Capture the cell that displays the provided text and extract its [x, y] central coordinate. 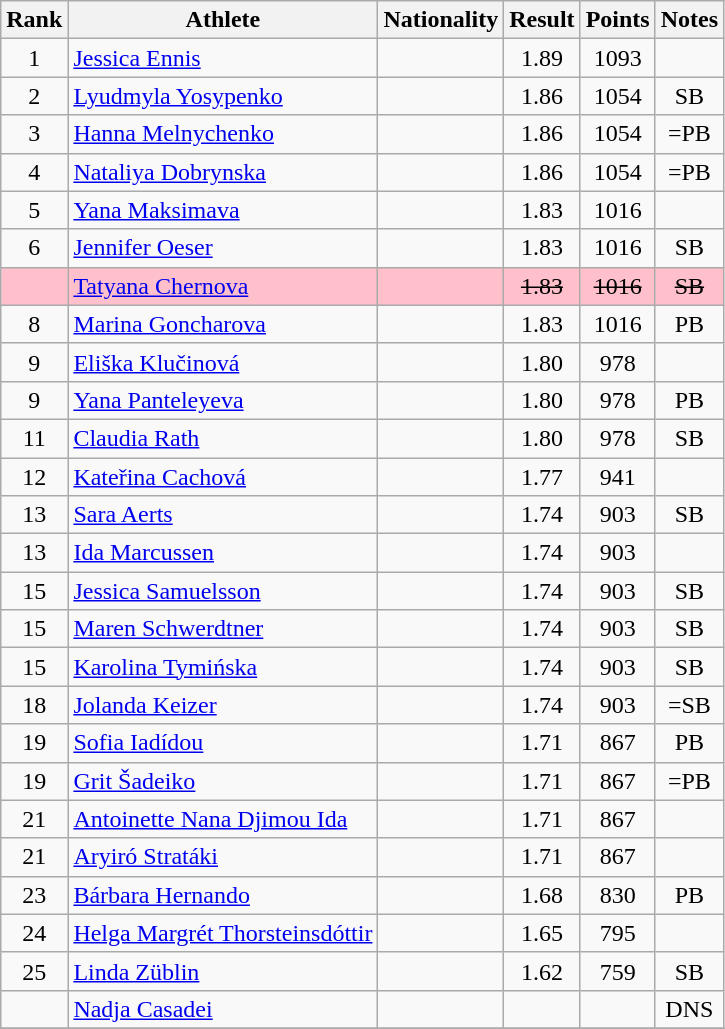
Maren Schwerdtner [223, 629]
4 [34, 172]
18 [34, 705]
23 [34, 895]
941 [618, 477]
Hanna Melnychenko [223, 134]
Nationality [441, 20]
Sara Aerts [223, 515]
Kateřina Cachová [223, 477]
1.68 [542, 895]
25 [34, 971]
8 [34, 324]
Yana Maksimava [223, 210]
5 [34, 210]
Lyudmyla Yosypenko [223, 96]
Athlete [223, 20]
DNS [689, 1009]
Yana Panteleyeva [223, 400]
Grit Šadeiko [223, 781]
1093 [618, 58]
Jessica Samuelsson [223, 591]
Claudia Rath [223, 438]
795 [618, 933]
Result [542, 20]
Sofia Iadídou [223, 743]
24 [34, 933]
Nataliya Dobrynska [223, 172]
Jessica Ennis [223, 58]
Linda Züblin [223, 971]
Notes [689, 20]
Jolanda Keizer [223, 705]
Bárbara Hernando [223, 895]
Marina Goncharova [223, 324]
Points [618, 20]
11 [34, 438]
830 [618, 895]
Tatyana Chernova [223, 286]
1.62 [542, 971]
1.65 [542, 933]
Eliška Klučinová [223, 362]
Nadja Casadei [223, 1009]
=SB [689, 705]
2 [34, 96]
1.77 [542, 477]
Karolina Tymińska [223, 667]
Aryiró Stratáki [223, 857]
Jennifer Oeser [223, 248]
12 [34, 477]
759 [618, 971]
1.89 [542, 58]
Helga Margrét Thorsteinsdóttir [223, 933]
6 [34, 248]
Ida Marcussen [223, 553]
1 [34, 58]
3 [34, 134]
Antoinette Nana Djimou Ida [223, 819]
Rank [34, 20]
